Determine the (x, y) coordinate at the center of the cell enclosing the given text.  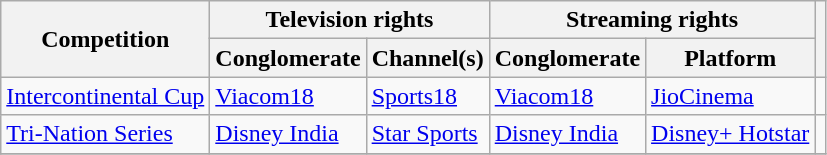
Tri-Nation Series (106, 134)
Sports18 (428, 96)
Star Sports (428, 134)
Streaming rights (652, 20)
Channel(s) (428, 58)
JioCinema (730, 96)
Disney+ Hotstar (730, 134)
Competition (106, 39)
Television rights (350, 20)
Intercontinental Cup (106, 96)
Platform (730, 58)
